Scan for the cell matching the given text and deliver its [x, y] coordinate at center. 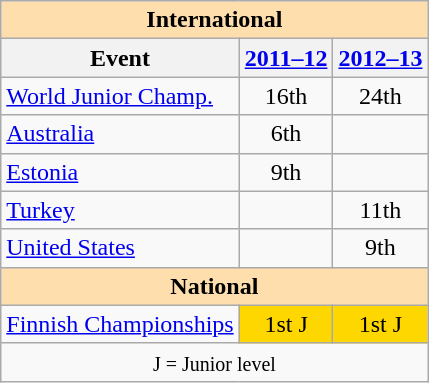
National [214, 286]
24th [380, 96]
11th [380, 210]
16th [286, 96]
J = Junior level [214, 362]
2012–13 [380, 58]
Finnish Championships [120, 324]
6th [286, 134]
Turkey [120, 210]
World Junior Champ. [120, 96]
Event [120, 58]
Australia [120, 134]
International [214, 20]
United States [120, 248]
2011–12 [286, 58]
Estonia [120, 172]
